Extract the [X, Y] coordinate from the center of the cell holding the provided text.  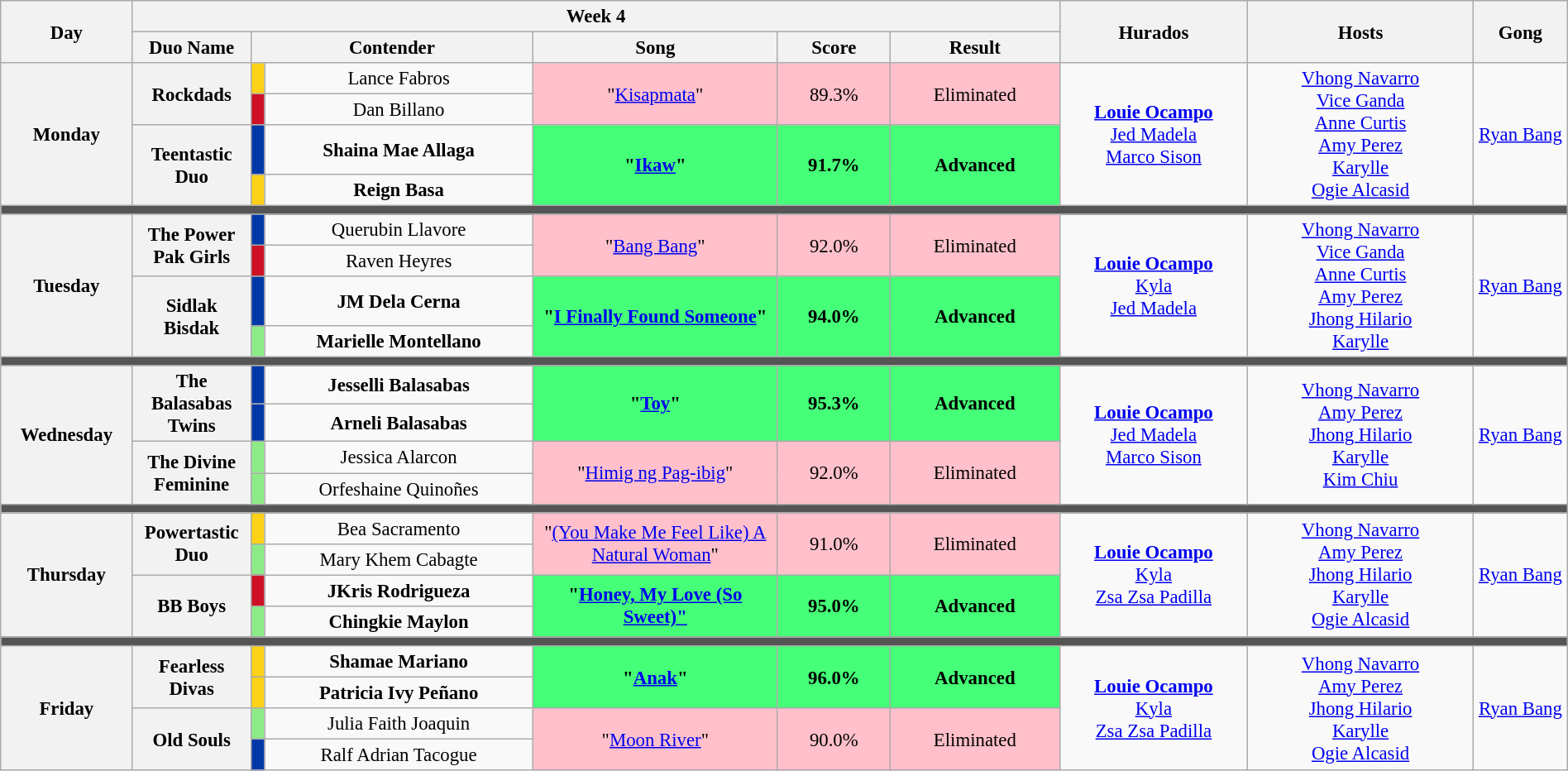
Monday [66, 134]
Result [976, 48]
96.0% [834, 677]
95.3% [834, 404]
Jessica Alarcon [399, 457]
The Balasabas Twins [192, 404]
Bea Sacramento [399, 529]
Gong [1520, 31]
Week 4 [595, 17]
94.0% [834, 316]
Reign Basa [399, 190]
Marielle Montellano [399, 342]
91.7% [834, 165]
The Divine Feminine [192, 473]
Hurados [1153, 31]
Shaina Mae Allaga [399, 150]
Tuesday [66, 286]
Raven Heyres [399, 261]
Song [655, 48]
Score [834, 48]
JKris Rodrigueza [399, 591]
Arneli Balasabas [399, 423]
Old Souls [192, 740]
"(You Make Me Feel Like) A Natural Woman" [655, 544]
Vhong NavarroAmy PerezJhong HilarioKarylleKim Chiu [1361, 435]
"Himig ng Pag-ibig" [655, 473]
Louie OcampoKylaJed Madela [1153, 286]
Duo Name [192, 48]
Wednesday [66, 435]
90.0% [834, 740]
"Ikaw" [655, 165]
"Bang Bang" [655, 245]
Ralf Adrian Tacogue [399, 755]
"I Finally Found Someone" [655, 316]
"Honey, My Love (So Sweet)" [655, 606]
Powertastic Duo [192, 544]
BB Boys [192, 606]
The Power Pak Girls [192, 245]
Rockdads [192, 94]
"Toy" [655, 404]
Dan Billano [399, 110]
JM Dela Cerna [399, 301]
Patricia Ivy Peñano [399, 692]
Mary Khem Cabagte [399, 559]
"Kisapmata" [655, 94]
"Anak" [655, 677]
Sidlak Bisdak [192, 316]
"Moon River" [655, 740]
Hosts [1361, 31]
Friday [66, 708]
Shamae Mariano [399, 662]
Day [66, 31]
Jesselli Balasabas [399, 385]
Orfeshaine Quinoñes [399, 489]
Teentastic Duo [192, 165]
Chingkie Maylon [399, 622]
95.0% [834, 606]
Julia Faith Joaquin [399, 724]
Vhong NavarroVice GandaAnne CurtisAmy PerezKarylleOgie Alcasid [1361, 134]
Fearless Divas [192, 677]
Querubin Llavore [399, 230]
Vhong NavarroVice GandaAnne CurtisAmy PerezJhong HilarioKarylle [1361, 286]
91.0% [834, 544]
Thursday [66, 575]
89.3% [834, 94]
Lance Fabros [399, 79]
Contender [392, 48]
